Determine the (X, Y) coordinate at the center of the cell enclosing the given text.  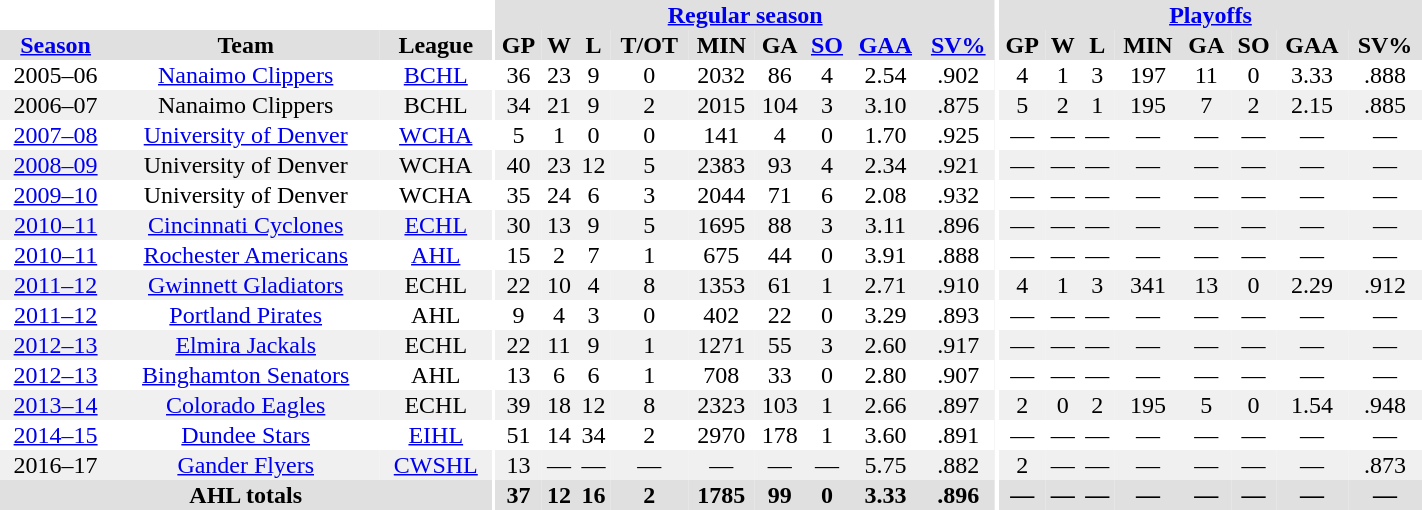
2.15 (1312, 105)
44 (780, 255)
39 (518, 405)
2032 (722, 75)
708 (722, 375)
1785 (722, 495)
CWSHL (436, 465)
Rochester Americans (246, 255)
16 (594, 495)
2015 (722, 105)
33 (780, 375)
.902 (958, 75)
40 (518, 165)
341 (1148, 285)
1.54 (1312, 405)
Season (56, 45)
Regular season (745, 15)
2.08 (885, 195)
.882 (958, 465)
.875 (958, 105)
2383 (722, 165)
2.80 (885, 375)
10 (560, 285)
.932 (958, 195)
2013–14 (56, 405)
2970 (722, 435)
15 (518, 255)
.917 (958, 345)
Playoffs (1210, 15)
86 (780, 75)
2.29 (1312, 285)
.912 (1385, 285)
1271 (722, 345)
3.11 (885, 225)
2009–10 (56, 195)
2005–06 (56, 75)
.910 (958, 285)
2016–17 (56, 465)
1.70 (885, 135)
.921 (958, 165)
Cincinnati Cyclones (246, 225)
2323 (722, 405)
Colorado Eagles (246, 405)
3.60 (885, 435)
18 (560, 405)
Team (246, 45)
Dundee Stars (246, 435)
Gwinnett Gladiators (246, 285)
Gander Flyers (246, 465)
3.29 (885, 315)
30 (518, 225)
5.75 (885, 465)
AHL totals (246, 495)
League (436, 45)
3.10 (885, 105)
Binghamton Senators (246, 375)
55 (780, 345)
.897 (958, 405)
37 (518, 495)
2044 (722, 195)
T/OT (650, 45)
.948 (1385, 405)
24 (560, 195)
35 (518, 195)
51 (518, 435)
141 (722, 135)
3.91 (885, 255)
71 (780, 195)
Portland Pirates (246, 315)
.925 (958, 135)
88 (780, 225)
2.71 (885, 285)
.891 (958, 435)
104 (780, 105)
197 (1148, 75)
.907 (958, 375)
61 (780, 285)
178 (780, 435)
EIHL (436, 435)
2014–15 (56, 435)
99 (780, 495)
402 (722, 315)
36 (518, 75)
14 (560, 435)
2006–07 (56, 105)
2.60 (885, 345)
.893 (958, 315)
93 (780, 165)
.885 (1385, 105)
.873 (1385, 465)
2.54 (885, 75)
103 (780, 405)
2007–08 (56, 135)
2.66 (885, 405)
2.34 (885, 165)
2008–09 (56, 165)
21 (560, 105)
1353 (722, 285)
675 (722, 255)
1695 (722, 225)
Elmira Jackals (246, 345)
